For the text-containing cell, return its midpoint in (X, Y) coordinate format. 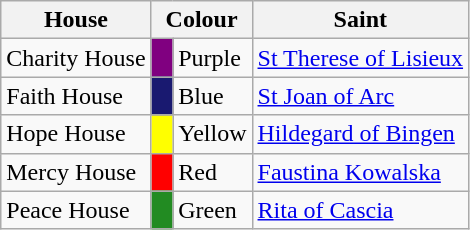
St Therese of Lisieux (360, 58)
Faith House (76, 96)
Purple (212, 58)
Blue (212, 96)
Peace House (76, 210)
Yellow (212, 134)
Mercy House (76, 172)
Hope House (76, 134)
Charity House (76, 58)
Hildegard of Bingen (360, 134)
Rita of Cascia (360, 210)
Red (212, 172)
St Joan of Arc (360, 96)
Colour (202, 20)
Saint (360, 20)
Green (212, 210)
Faustina Kowalska (360, 172)
House (76, 20)
